Determine the (x, y) coordinate at the center of the cell enclosing the given text.  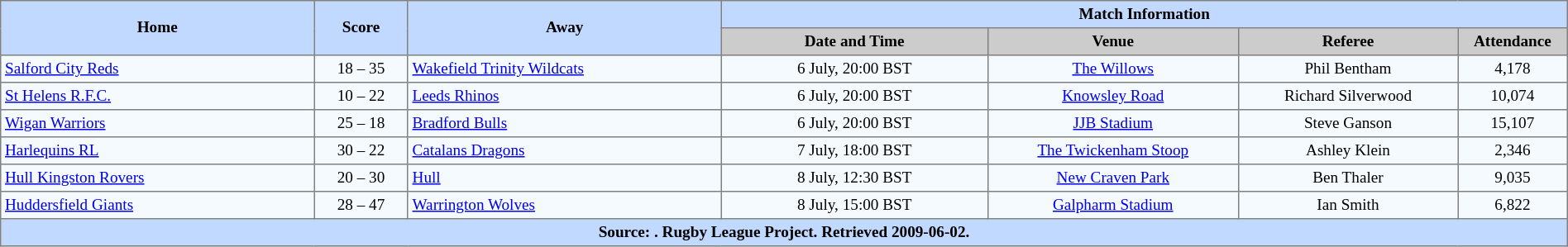
Score (361, 28)
Catalans Dragons (564, 150)
2,346 (1513, 150)
Match Information (1145, 15)
Bradford Bulls (564, 124)
20 – 30 (361, 178)
Referee (1348, 41)
6,822 (1513, 205)
Salford City Reds (157, 69)
4,178 (1513, 69)
New Craven Park (1113, 178)
18 – 35 (361, 69)
15,107 (1513, 124)
Attendance (1513, 41)
Phil Bentham (1348, 69)
8 July, 15:00 BST (854, 205)
8 July, 12:30 BST (854, 178)
The Willows (1113, 69)
The Twickenham Stoop (1113, 150)
25 – 18 (361, 124)
Ben Thaler (1348, 178)
Hull Kingston Rovers (157, 178)
Venue (1113, 41)
Source: . Rugby League Project. Retrieved 2009-06-02. (784, 233)
Steve Ganson (1348, 124)
9,035 (1513, 178)
30 – 22 (361, 150)
Away (564, 28)
Hull (564, 178)
Ashley Klein (1348, 150)
St Helens R.F.C. (157, 96)
Huddersfield Giants (157, 205)
Home (157, 28)
Date and Time (854, 41)
Warrington Wolves (564, 205)
Ian Smith (1348, 205)
Wigan Warriors (157, 124)
Galpharm Stadium (1113, 205)
28 – 47 (361, 205)
Knowsley Road (1113, 96)
Leeds Rhinos (564, 96)
10 – 22 (361, 96)
Richard Silverwood (1348, 96)
10,074 (1513, 96)
Harlequins RL (157, 150)
7 July, 18:00 BST (854, 150)
JJB Stadium (1113, 124)
Wakefield Trinity Wildcats (564, 69)
